Locate the cell with the specified text and output its (x, y) center coordinate. 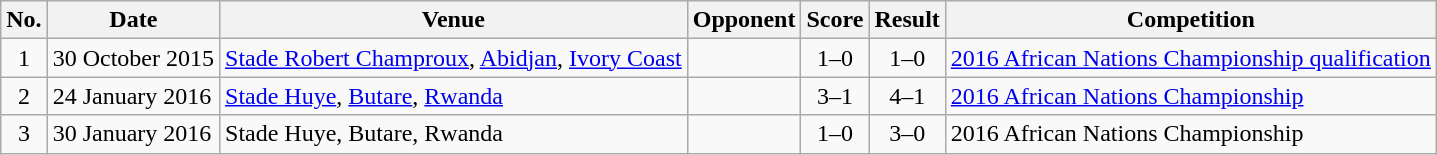
Competition (1190, 20)
Date (133, 20)
3–1 (835, 96)
Result (907, 20)
Score (835, 20)
Stade Robert Champroux, Abidjan, Ivory Coast (454, 58)
3–0 (907, 134)
Opponent (744, 20)
30 October 2015 (133, 58)
1 (24, 58)
2 (24, 96)
Venue (454, 20)
3 (24, 134)
24 January 2016 (133, 96)
30 January 2016 (133, 134)
No. (24, 20)
4–1 (907, 96)
2016 African Nations Championship qualification (1190, 58)
